From the cell containing the given text, extract its center point as (X, Y) coordinate. 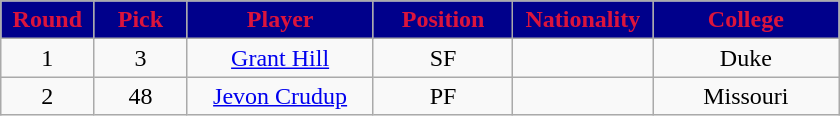
Jevon Crudup (280, 96)
2 (48, 96)
1 (48, 58)
Grant Hill (280, 58)
College (746, 20)
48 (140, 96)
Position (443, 20)
Nationality (583, 20)
PF (443, 96)
Duke (746, 58)
Missouri (746, 96)
SF (443, 58)
Player (280, 20)
Round (48, 20)
Pick (140, 20)
3 (140, 58)
